Search for the cell housing the specified text and yield its [X, Y] center coordinate. 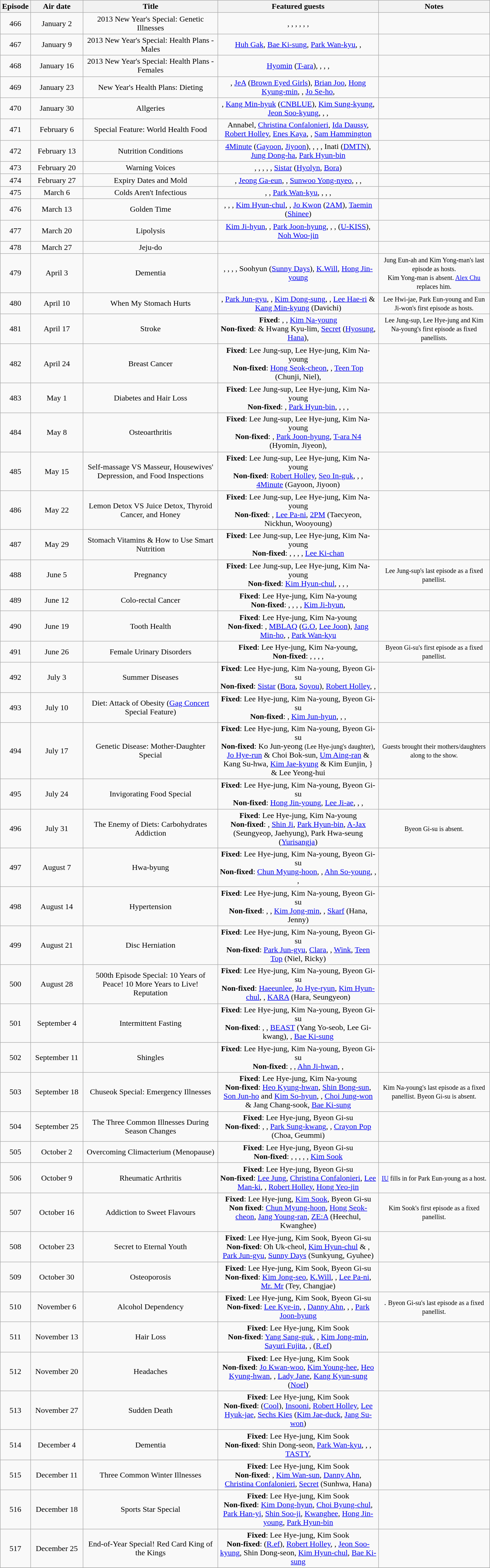
January 30 [57, 108]
469 [15, 87]
April 3 [57, 273]
August 7 [57, 868]
Stroke [150, 329]
Osteoporosis [150, 1277]
May 22 [57, 510]
February 27 [57, 180]
499 [15, 945]
Secret to Eternal Youth [150, 1247]
Fixed: Lee Hye-jung, Kim Na-young, Byeon Gi-su Non-fixed: , , Ahn Ji-hwan, , [298, 1057]
Annabel, Christina Confalonieri, Ida Daussy, Robert Holley, Enes Kaya, , Sam Hammington [298, 129]
, , , , Soohyun (Sunny Days), K.Will, Hong Jin-young [298, 273]
Fixed: Lee Hye-jung, Kim Na-young, Byeon Gi-su Non-fixed: , Kim Jun-hyun, , , [298, 708]
477 [15, 231]
June 12 [57, 600]
May 29 [57, 545]
Fixed: Lee Hye-jung, Kim Sook Non-fixed: Jo Kwan-woo, Kim Young-hee, Heo Kyung-hwan, , Lady Jane, Kang Kyun-sung (Noel) [298, 1371]
472 [15, 151]
474 [15, 180]
517 [15, 1548]
Fixed: Lee Jung-sup, Lee Hye-jung, Kim Na-young Non-fixed: , Park Joon-hyung, T-ara N4 (Hyomin, Jiyeon), [298, 433]
Fixed: Lee Hye-jung, Kim Na-young, Byeon Gi-su Non-fixed: , , Kim Jong-min, , Skarf (Hana, Jenny) [298, 906]
September 25 [57, 1126]
IU fills in for Park Eun-young as a host. [434, 1178]
Fixed: , , Kim Na-young Non-fixed: & Hwang Kyu-lim, Secret (Hyosung, Hana), [298, 329]
491 [15, 651]
Fixed: Lee Hye-jung, Kim Sook, Byeon Gi-su Non fixed: Chun Myung-hoon, Hong Seok-cheon, Jang Young-ran, ZE:A (Heechul, Kwanghee) [298, 1212]
Shingles [150, 1057]
490 [15, 626]
Lee Jung-sup's last episode as a fixed panellist. [434, 575]
November 6 [57, 1307]
Byeon Gi-su is absent. [434, 828]
Fixed: Lee Hye-jung, Kim Sook Non-fixed: (R.ef), Robert Holley, , Jeon Soo-kyung, Shin Dong-seon, Kim Hyun-chul, Bae Ki-sung [298, 1548]
Fixed: Lee Hye-jung, Kim Sook, Byeon Gi-su Non-fixed: Kim Jong-seo, K.Will, , Lee Pa-ni, Mr. Mr (Tey, Changjae) [298, 1277]
August 28 [57, 984]
December 18 [57, 1509]
July 31 [57, 828]
486 [15, 510]
Jung Eun-ah and Kim Yong-man's last episode as hosts.Kim Yong-man is absent. Alex Chu replaces him. [434, 273]
Summer Diseases [150, 677]
January 16 [57, 66]
494 [15, 751]
Fixed: Lee Hye-jung, Kim Na-young Non-fixed: , MBLAQ (G.O, Lee Joon), Jang Min-ho, , Park Wan-kyu [298, 626]
Lipolysis [150, 231]
May 8 [57, 433]
November 27 [57, 1411]
466 [15, 24]
July 10 [57, 708]
503 [15, 1092]
Fixed: Lee Hye-jung, Kim Na-young, Non-fixed: , , , , [298, 651]
March 27 [57, 248]
Fixed: Lee Jung-sup, Lee Hye-jung, Kim Na-young Non-fixed: Kim Hyun-chul, , , , [298, 575]
End-of-Year Special! Red Card King of the Kings [150, 1548]
Allgeries [150, 108]
Fixed: Lee Jung-sup, Lee Hye-jung, Kim Na-young Non-fixed: , , , , Lee Ki-chan [298, 545]
488 [15, 575]
June 19 [57, 626]
Hyomin (T-ara), , , , [298, 66]
Pregnancy [150, 575]
482 [15, 363]
515 [15, 1475]
Jeju-do [150, 248]
502 [15, 1057]
March 13 [57, 209]
Fixed: Lee Jung-sup, Lee Hye-jung, Kim Na-young Non-fixed: Hong Seok-cheon, , Teen Top (Chunji, Niel), [298, 363]
Self-massage VS Masseur, Housewives' Depression, and Food Inspections [150, 471]
468 [15, 66]
Colo-rectal Cancer [150, 600]
Fixed: Lee Jung-sup, Lee Hye-jung, Kim Na-young Non-fixed: , Park Hyun-bin, , , , [298, 398]
When My Stomach Hurts [150, 303]
2013 New Year's Special: Genetic Illnesses [150, 24]
, Kang Min-hyuk (CNBLUE), Kim Sung-kyung, Jeon Soo-kyung, , , [298, 108]
Sudden Death [150, 1411]
Diet: Attack of Obesity (Gag Concert Special Feature) [150, 708]
485 [15, 471]
January 23 [57, 87]
Disc Herniation [150, 945]
Rheumatic Arthritis [150, 1178]
Fixed: Lee Hye-jung, Byeon Gi-su Non-fixed: , , Park Sung-kwang, , Crayon Pop (Choa, Geummi) [298, 1126]
Title [150, 7]
516 [15, 1509]
Fixed: Lee Hye-jung, Kim Na-young, Byeon Gi-su Non-fixed: Park Jun-gyu, Clara, , Wink, Teen Top (Niel, Ricky) [298, 945]
Stomach Vitamins & How to Use Smart Nutrition [150, 545]
Fixed: Lee Hye-jung, Kim Sook Non-fixed: (Cool), Insooni, Robert Holley, Lee Hyuk-jae, Sechs Kies (Kim Jae-duck, Jang Su-won) [298, 1411]
Hair Loss [150, 1337]
September 4 [57, 1023]
507 [15, 1212]
Episode [15, 7]
487 [15, 545]
, , , , , , [298, 24]
, , , Kim Hyun-chul, , Jo Kwon (2AM), Taemin (Shinee) [298, 209]
October 23 [57, 1247]
May 15 [57, 471]
480 [15, 303]
April 10 [57, 303]
October 30 [57, 1277]
Sports Star Special [150, 1509]
500 [15, 984]
Fixed: Lee Hye-jung, Kim Sook Non-fixed: Kim Dong-hyun, Choi Byung-chul, Park Han-yi, Shin Soo-ji, Kwanghee, Hong Jin-young, Park Hyun-bin [298, 1509]
508 [15, 1247]
500th Episode Special: 10 Years of Peace! 10 More Years to Live! Reputation [150, 984]
July 17 [57, 751]
May 1 [57, 398]
489 [15, 600]
The Enemy of Diets: Carbohydrates Addiction [150, 828]
August 21 [57, 945]
March 20 [57, 231]
Lee Hwi-jae, Park Eun-young and Eun Ji-won's first episode as hosts. [434, 303]
Warning Voices [150, 168]
493 [15, 708]
Alcohol Dependency [150, 1307]
December 11 [57, 1475]
Expiry Dates and Mold [150, 180]
Hypertension [150, 906]
Featured guests [298, 7]
Three Common Winter Illnesses [150, 1475]
January 2 [57, 24]
Notes [434, 7]
Kim Na-young's last episode as a fixed panellist. Byeon Gi-su is absent. [434, 1092]
Fixed: Lee Hye-jung, Kim Na-young Non-fixed: , , , , Kim Ji-hyun, [298, 600]
Fixed: Lee Hye-jung, Kim Na-young, Byeon Gi-su Non-fixed: Sistar (Bora, Soyou), Robert Holley, , [298, 677]
June 26 [57, 651]
, JeA (Brown Eyed Girls), Brian Joo, Hong Kyung-min, , Jo Se-ho, [298, 87]
Fixed: Lee Hye-jung, Kim Sook Non-fixed: Yang Sang-guk, , Kim Jong-min, Sayuri Fujita, , (R.ef) [298, 1337]
4Minute (Gayoon, Jiyoon), , , , Inati (DMTN), Jung Dong-ha, Park Hyun-bin [298, 151]
February 13 [57, 151]
Kim Sook's first episode as a fixed panellist. [434, 1212]
Fixed: Lee Hye-jung, Kim Na-young, Byeon Gi-su Non-fixed: Chun Myung-hoon, , Ahn So-young, , , [298, 868]
510 [15, 1307]
2013 New Year's Special: Health Plans - Females [150, 66]
December 25 [57, 1548]
473 [15, 168]
498 [15, 906]
509 [15, 1277]
511 [15, 1337]
Special Feature: World Health Food [150, 129]
January 9 [57, 44]
Lee Jung-sup, Lee Hye-jung and Kim Na-young's first episode as fixed panellists. [434, 329]
Air date [57, 7]
March 6 [57, 192]
April 17 [57, 329]
478 [15, 248]
October 9 [57, 1178]
Golden Time [150, 209]
481 [15, 329]
Fixed: Lee Jung-sup, Lee Hye-jung, Kim Na-young Non-fixed: , Lee Pa-ni, 2PM (Taecyeon, Nickhun, Wooyoung) [298, 510]
October 2 [57, 1152]
471 [15, 129]
Genetic Disease: Mother-Daughter Special [150, 751]
Diabetes and Hair Loss [150, 398]
Guests brought their mothers/daughters along to the show. [434, 751]
501 [15, 1023]
470 [15, 108]
Huh Gak, Bae Ki-sung, Park Wan-kyu, , [298, 44]
Osteoarthritis [150, 433]
Breast Cancer [150, 363]
September 11 [57, 1057]
Addiction to Sweet Flavours [150, 1212]
Tooth Health [150, 626]
, , , , , Sistar (Hyolyn, Bora) [298, 168]
Fixed: Lee Hye-jung, Kim Na-young, Byeon Gi-su Non-fixed: Haeeunlee, Jo Hye-ryun, Kim Hyun-chul, , KARA (Hara, Seungyeon) [298, 984]
Fixed: Lee Hye-jung, Kim Sook Non-fixed: , Kim Wan-sun, Danny Ahn, Christina Confalonieri, Secret (Sunhwa, Hana) [298, 1475]
Fixed: Lee Hye-jung, Kim Na-young, Byeon Gi-su Non-fixed: , , BEAST (Yang Yo-seob, Lee Gi-kwang), , Bae Ki-sung [298, 1023]
505 [15, 1152]
Fixed: Lee Hye-jung, Byeon Gi-su Non-fixed: , , , , , Kim Sook [298, 1152]
Fixed: Lee Hye-jung, Kim Na-young Non-fixed: , Shin Ji, Park Hyun-bin, A-Jax (Seungyeop, Jaehyung), Park Hwa-seung (Yurisangja) [298, 828]
476 [15, 209]
Fixed: Lee Hye-jung, Kim Na-young, Byeon Gi-su Non-fixed: Hong Jin-young, Lee Ji-ae, , , [298, 794]
July 3 [57, 677]
October 16 [57, 1212]
492 [15, 677]
484 [15, 433]
July 24 [57, 794]
513 [15, 1411]
Female Urinary Disorders [150, 651]
506 [15, 1178]
Byeon Gi-su's first episode as a fixed panellist. [434, 651]
512 [15, 1371]
September 18 [57, 1092]
496 [15, 828]
Fixed: Lee Jung-sup, Lee Hye-jung, Kim Na-young Non-fixed: Robert Holley, Seo In-guk, , , 4Minute (Gayoon, Jiyoon) [298, 471]
June 5 [57, 575]
The Three Common Illnesses During Season Changes [150, 1126]
Chuseok Special: Emergency Illnesses [150, 1092]
February 6 [57, 129]
Lemon Detox VS Juice Detox, Thyroid Cancer, and Honey [150, 510]
Overcoming Climacterium (Menopause) [150, 1152]
Fixed: Lee Hye-jung, Kim Sook, Byeon Gi-su Non-fixed: Lee Kye-in, , Danny Ahn, , , Park Joon-hyung [298, 1307]
Hwa-byung [150, 868]
475 [15, 192]
Fixed: Lee Hye-jung, Kim Sook, Byeon Gi-su Non-fixed: Oh Uk-cheol, Kim Hyun-chul & , Park Jun-gyu, Sunny Days (Sunkyung, Gyuhee) [298, 1247]
December 4 [57, 1445]
497 [15, 868]
495 [15, 794]
November 13 [57, 1337]
479 [15, 273]
Headaches [150, 1371]
Nutrition Conditions [150, 151]
483 [15, 398]
New Year's Health Plans: Dieting [150, 87]
. Byeon Gi-su's last episode as a fixed panellist. [434, 1307]
Colds Aren't Infectious [150, 192]
Invigorating Food Special [150, 794]
February 20 [57, 168]
, Park Jun-gyu, , Kim Dong-sung, , Lee Hae-ri & Kang Min-kyung (Davichi) [298, 303]
2013 New Year's Special: Health Plans - Males [150, 44]
Fixed: Lee Hye-jung, Kim Sook Non-fixed: Shin Dong-seon, Park Wan-kyu, , , TASTY, [298, 1445]
August 14 [57, 906]
April 24 [57, 363]
Fixed: Lee Hye-jung, Byeon Gi-su Non-fixed: Lee Jung, Christina Confalonieri, Lee Man-ki, , Robert Holley, Hong Yeo-jin [298, 1178]
, , Park Wan-kyu, , , , [298, 192]
November 20 [57, 1371]
Kim Ji-hyun, , Park Joon-hyung, , , (U-KISS), Noh Woo-jin [298, 231]
Intermittent Fasting [150, 1023]
467 [15, 44]
504 [15, 1126]
, Jeong Ga-eun, , Sunwoo Yong-nyeo, , , [298, 180]
514 [15, 1445]
